Locate the cell with the specified text and output its [X, Y] center coordinate. 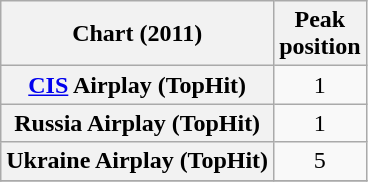
Russia Airplay (TopHit) [138, 123]
Chart (2011) [138, 34]
5 [320, 161]
Ukraine Airplay (TopHit) [138, 161]
Peakposition [320, 34]
CIS Airplay (TopHit) [138, 85]
